Scan for the cell matching the given text and deliver its [x, y] coordinate at center. 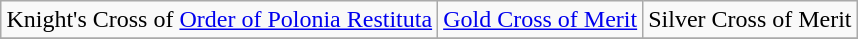
Knight's Cross of Order of Polonia Restituta [220, 20]
Silver Cross of Merit [750, 20]
Gold Cross of Merit [540, 20]
